Find where the given text appears and provide that cell's center as [X, Y] coordinate. 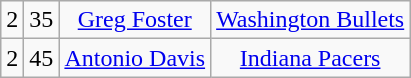
45 [42, 58]
35 [42, 20]
Indiana Pacers [310, 58]
Greg Foster [135, 20]
Antonio Davis [135, 58]
Washington Bullets [310, 20]
